Output the [x, y] coordinate of the center of the cell containing the given text.  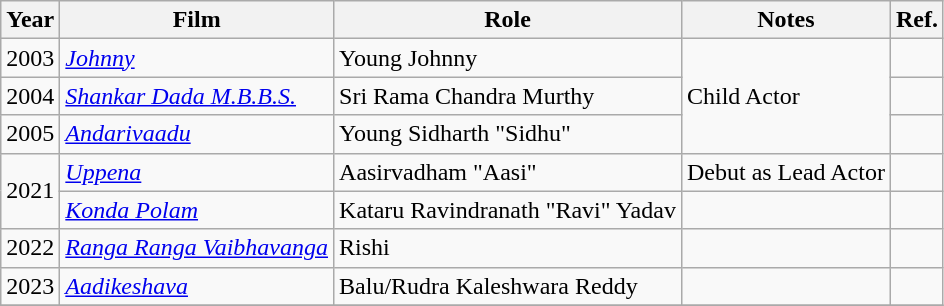
Andarivaadu [197, 134]
2005 [30, 134]
Role [508, 20]
2022 [30, 248]
Aadikeshava [197, 286]
Young Sidharth "Sidhu" [508, 134]
Child Actor [786, 96]
Ref. [916, 20]
Sri Rama Chandra Murthy [508, 96]
Kataru Ravindranath "Ravi" Yadav [508, 210]
2004 [30, 96]
2003 [30, 58]
Shankar Dada M.B.B.S. [197, 96]
Young Johnny [508, 58]
Balu/Rudra Kaleshwara Reddy [508, 286]
Aasirvadham "Aasi" [508, 172]
Rishi [508, 248]
2023 [30, 286]
Johnny [197, 58]
Film [197, 20]
2021 [30, 191]
Debut as Lead Actor [786, 172]
Notes [786, 20]
Konda Polam [197, 210]
Uppena [197, 172]
Year [30, 20]
Ranga Ranga Vaibhavanga [197, 248]
